Return the (x, y) coordinate for the center point of the cell that contains the specified text.  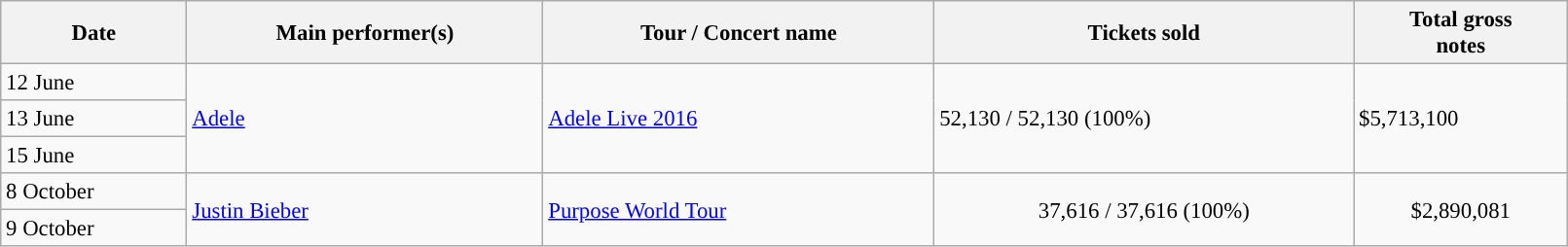
Main performer(s) (365, 33)
15 June (93, 156)
13 June (93, 119)
Tour / Concert name (739, 33)
52,130 / 52,130 (100%) (1145, 119)
Total grossnotes (1461, 33)
Date (93, 33)
9 October (93, 229)
$2,890,081 (1461, 210)
Justin Bieber (365, 210)
Tickets sold (1145, 33)
Adele (365, 119)
8 October (93, 192)
Purpose World Tour (739, 210)
Adele Live 2016 (739, 119)
$5,713,100 (1461, 119)
37,616 / 37,616 (100%) (1145, 210)
12 June (93, 83)
